Search for the cell housing the specified text and yield its (x, y) center coordinate. 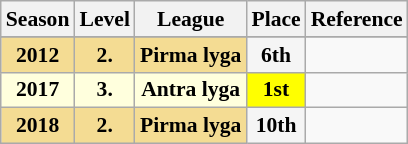
Season (38, 19)
1st (276, 90)
2018 (38, 126)
League (190, 19)
2012 (38, 55)
Reference (357, 19)
Antra lyga (190, 90)
Level (104, 19)
3. (104, 90)
2017 (38, 90)
6th (276, 55)
Place (276, 19)
10th (276, 126)
